Pinpoint the cell where the given text exists, returning its (x, y) midpoint coordinate. 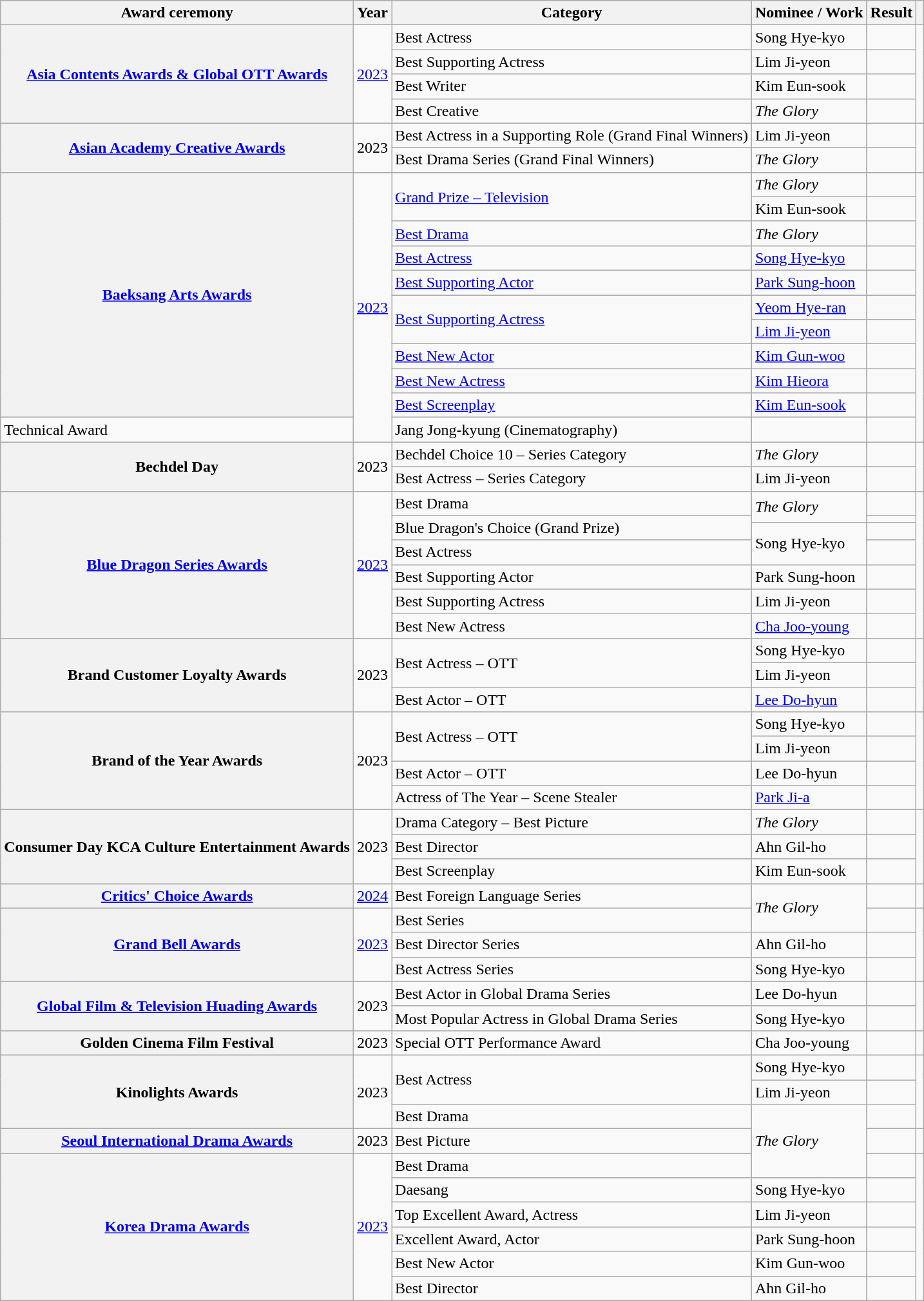
Best Actor in Global Drama Series (572, 994)
Blue Dragon's Choice (Grand Prize) (572, 528)
Grand Bell Awards (177, 945)
Best Series (572, 920)
Special OTT Performance Award (572, 1043)
Nominee / Work (809, 13)
Blue Dragon Series Awards (177, 564)
Best Director Series (572, 945)
Jang Jong-kyung (Cinematography) (572, 430)
Best Foreign Language Series (572, 896)
Park Ji-a (809, 798)
Brand of the Year Awards (177, 761)
Daesang (572, 1190)
Drama Category – Best Picture (572, 822)
Consumer Day KCA Culture Entertainment Awards (177, 847)
Best Writer (572, 86)
Seoul International Drama Awards (177, 1141)
Year (372, 13)
Grand Prize – Television (572, 197)
Technical Award (177, 430)
Actress of The Year – Scene Stealer (572, 798)
Award ceremony (177, 13)
Excellent Award, Actor (572, 1239)
Brand Customer Loyalty Awards (177, 675)
2024 (372, 896)
Global Film & Television Huading Awards (177, 1006)
Kim Hieora (809, 381)
Best Actress – Series Category (572, 479)
Bechdel Choice 10 – Series Category (572, 454)
Best Actress in a Supporting Role (Grand Final Winners) (572, 135)
Best Picture (572, 1141)
Bechdel Day (177, 467)
Best Creative (572, 111)
Result (891, 13)
Category (572, 13)
Asian Academy Creative Awards (177, 148)
Asia Contents Awards & Global OTT Awards (177, 74)
Yeom Hye-ran (809, 307)
Golden Cinema Film Festival (177, 1043)
Best Actress Series (572, 969)
Best Drama Series (Grand Final Winners) (572, 160)
Baeksang Arts Awards (177, 295)
Most Popular Actress in Global Drama Series (572, 1018)
Kinolights Awards (177, 1092)
Critics' Choice Awards (177, 896)
Korea Drama Awards (177, 1227)
Top Excellent Award, Actress (572, 1215)
